Determine the [x, y] coordinate at the center of the cell enclosing the given text.  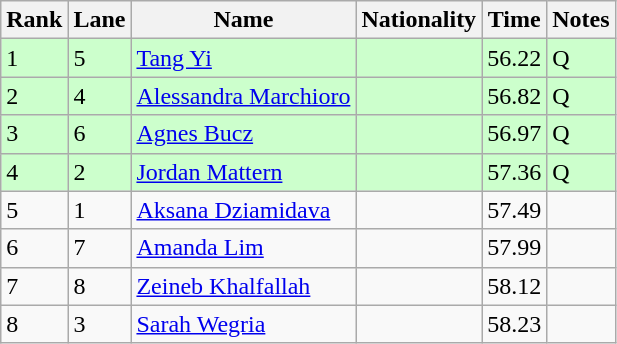
Sarah Wegria [244, 324]
58.12 [514, 286]
Name [244, 20]
Agnes Bucz [244, 134]
57.36 [514, 172]
Alessandra Marchioro [244, 96]
56.97 [514, 134]
56.22 [514, 58]
Notes [581, 20]
Zeineb Khalfallah [244, 286]
Time [514, 20]
56.82 [514, 96]
Lane [100, 20]
Rank [34, 20]
Aksana Dziamidava [244, 210]
Nationality [419, 20]
57.99 [514, 248]
Jordan Mattern [244, 172]
Amanda Lim [244, 248]
Tang Yi [244, 58]
57.49 [514, 210]
58.23 [514, 324]
